Return [X, Y] of the center of cell containing provided text 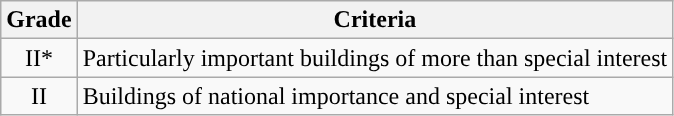
Grade [39, 20]
Criteria [375, 20]
II* [39, 58]
II [39, 96]
Buildings of national importance and special interest [375, 96]
Particularly important buildings of more than special interest [375, 58]
